Pinpoint the cell where the given text exists, returning its (x, y) midpoint coordinate. 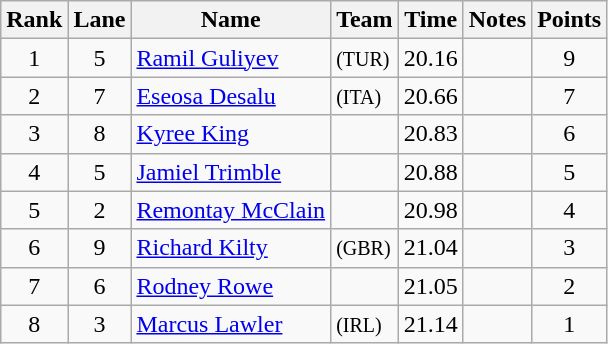
21.14 (430, 324)
(GBR) (365, 248)
Marcus Lawler (231, 324)
Eseosa Desalu (231, 96)
Notes (497, 20)
Team (365, 20)
(TUR) (365, 58)
20.88 (430, 172)
Lane (100, 20)
Rodney Rowe (231, 286)
Kyree King (231, 134)
21.05 (430, 286)
Time (430, 20)
20.66 (430, 96)
Rank (34, 20)
21.04 (430, 248)
(ITA) (365, 96)
Remontay McClain (231, 210)
Ramil Guliyev (231, 58)
20.16 (430, 58)
20.98 (430, 210)
Jamiel Trimble (231, 172)
(IRL) (365, 324)
Points (570, 20)
20.83 (430, 134)
Name (231, 20)
Richard Kilty (231, 248)
